Detect which cell encompasses the target text, then output its (x, y) center coordinate. 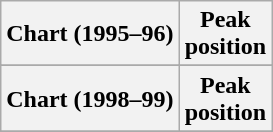
Chart (1998–99) (90, 98)
Chart (1995–96) (90, 34)
